Search for the cell housing the specified text and yield its [x, y] center coordinate. 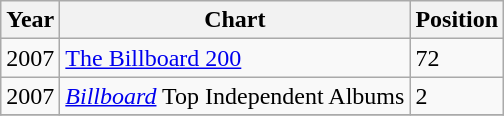
The Billboard 200 [235, 58]
Chart [235, 20]
Position [457, 20]
2 [457, 96]
Year [30, 20]
72 [457, 58]
Billboard Top Independent Albums [235, 96]
